Detect which cell encompasses the target text, then output its (X, Y) center coordinate. 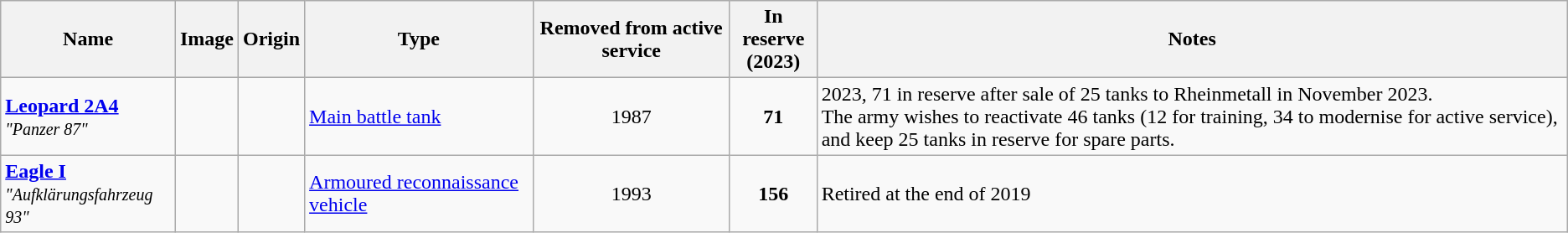
1993 (632, 194)
Eagle I"Aufklärungsfahrzeug 93" (89, 194)
Image (206, 39)
Main battle tank (419, 116)
In reserve (2023) (773, 39)
Leopard 2A4"Panzer 87" (89, 116)
Removed from active service (632, 39)
Armoured reconnaissance vehicle (419, 194)
Notes (1192, 39)
Name (89, 39)
71 (773, 116)
Origin (271, 39)
1987 (632, 116)
Retired at the end of 2019 (1192, 194)
156 (773, 194)
Type (419, 39)
